Provide the [X, Y] coordinate of the cell's center where the given text is located.  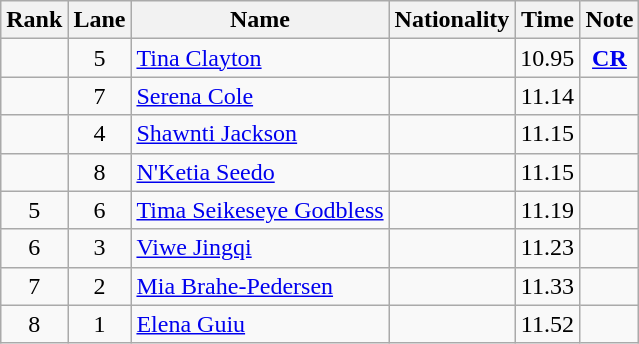
Rank [34, 20]
10.95 [548, 58]
11.33 [548, 286]
3 [100, 248]
Time [548, 20]
Name [260, 20]
Viwe Jingqi [260, 248]
Shawnti Jackson [260, 134]
11.23 [548, 248]
Elena Guiu [260, 324]
CR [610, 58]
2 [100, 286]
11.19 [548, 210]
11.14 [548, 96]
Lane [100, 20]
1 [100, 324]
Mia Brahe-Pedersen [260, 286]
Nationality [452, 20]
Tina Clayton [260, 58]
Note [610, 20]
4 [100, 134]
Serena Cole [260, 96]
N'Ketia Seedo [260, 172]
Tima Seikeseye Godbless [260, 210]
11.52 [548, 324]
